Search for the cell housing the specified text and yield its (x, y) center coordinate. 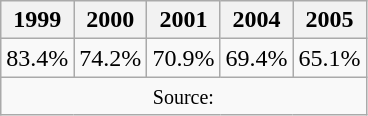
2000 (110, 20)
2005 (330, 20)
83.4% (38, 58)
69.4% (256, 58)
65.1% (330, 58)
2004 (256, 20)
2001 (184, 20)
74.2% (110, 58)
1999 (38, 20)
70.9% (184, 58)
Source: (184, 96)
